Extract the [x, y] coordinate from the center of the cell holding the provided text.  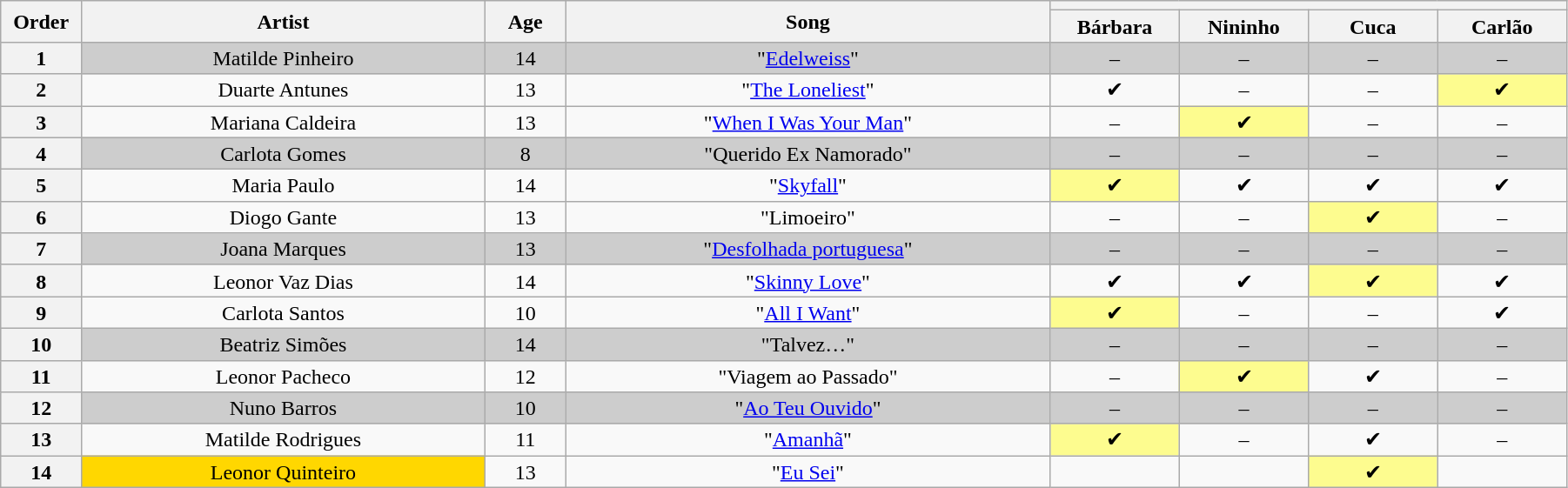
Maria Paulo [284, 186]
Carlota Santos [284, 313]
9 [42, 313]
"Amanhã" [807, 440]
Leonor Vaz Dias [284, 280]
Order [42, 22]
Matilde Rodrigues [284, 440]
"Skyfall" [807, 186]
Leonor Pacheco [284, 376]
"Viagem ao Passado" [807, 376]
1 [42, 57]
Diogo Gante [284, 217]
Joana Marques [284, 249]
"Eu Sei" [807, 471]
Duarte Antunes [284, 90]
"All I Want" [807, 313]
7 [42, 249]
Nininho [1243, 26]
"Ao Teu Ouvido" [807, 409]
3 [42, 122]
4 [42, 153]
"Skinny Love" [807, 280]
"The Loneliest" [807, 90]
2 [42, 90]
Mariana Caldeira [284, 122]
Carlota Gomes [284, 153]
5 [42, 186]
Song [807, 22]
Age [526, 22]
"When I Was Your Man" [807, 122]
Cuca [1373, 26]
Carlão [1502, 26]
Leonor Quinteiro [284, 471]
"Limoeiro" [807, 217]
Matilde Pinheiro [284, 57]
"Querido Ex Namorado" [807, 153]
"Edelweiss" [807, 57]
Nuno Barros [284, 409]
"Talvez…" [807, 344]
6 [42, 217]
"Desfolhada portuguesa" [807, 249]
Beatriz Simões [284, 344]
Bárbara [1115, 26]
Artist [284, 22]
